Locate the cell with the specified text and output its [X, Y] center coordinate. 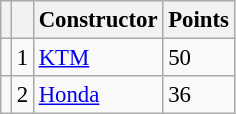
50 [198, 58]
1 [22, 58]
KTM [98, 58]
2 [22, 95]
Points [198, 20]
Constructor [98, 20]
Honda [98, 95]
36 [198, 95]
